Pinpoint the cell where the given text exists, returning its [X, Y] midpoint coordinate. 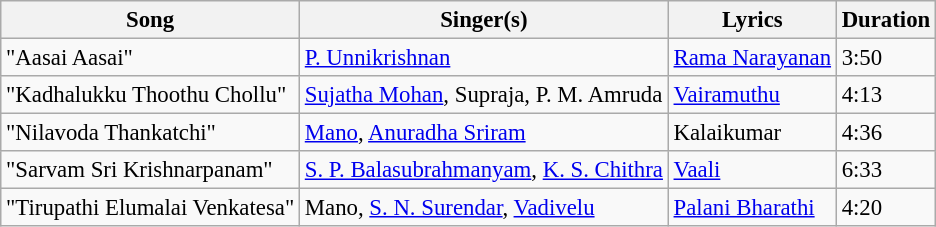
Mano, S. N. Surendar, Vadivelu [484, 208]
"Kadhalukku Thoothu Chollu" [150, 95]
"Aasai Aasai" [150, 58]
"Tirupathi Elumalai Venkatesa" [150, 208]
Kalaikumar [752, 133]
Vairamuthu [752, 95]
Duration [886, 20]
Palani Bharathi [752, 208]
3:50 [886, 58]
Mano, Anuradha Sriram [484, 133]
Vaali [752, 170]
Singer(s) [484, 20]
"Nilavoda Thankatchi" [150, 133]
Lyrics [752, 20]
P. Unnikrishnan [484, 58]
Song [150, 20]
4:13 [886, 95]
4:20 [886, 208]
"Sarvam Sri Krishnarpanam" [150, 170]
Rama Narayanan [752, 58]
6:33 [886, 170]
4:36 [886, 133]
Sujatha Mohan, Supraja, P. M. Amruda [484, 95]
S. P. Balasubrahmanyam, K. S. Chithra [484, 170]
